Return (X, Y) of the center of cell containing provided text 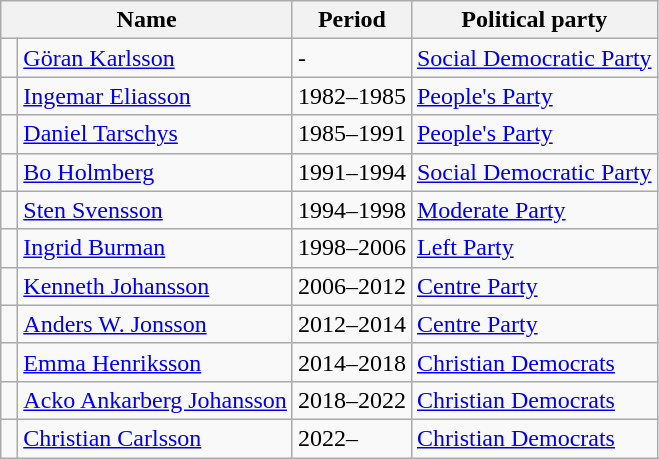
Göran Karlsson (156, 58)
2022– (352, 438)
2012–2014 (352, 324)
Christian Carlsson (156, 438)
Left Party (534, 248)
Kenneth Johansson (156, 286)
Anders W. Jonsson (156, 324)
Name (147, 20)
Daniel Tarschys (156, 134)
Ingrid Burman (156, 248)
2014–2018 (352, 362)
1985–1991 (352, 134)
1982–1985 (352, 96)
Period (352, 20)
1994–1998 (352, 210)
Moderate Party (534, 210)
1998–2006 (352, 248)
- (352, 58)
1991–1994 (352, 172)
Ingemar Eliasson (156, 96)
Sten Svensson (156, 210)
Acko Ankarberg Johansson (156, 400)
Political party (534, 20)
2006–2012 (352, 286)
Bo Holmberg (156, 172)
2018–2022 (352, 400)
Emma Henriksson (156, 362)
